Find where the given text appears and provide that cell's center as (X, Y) coordinate. 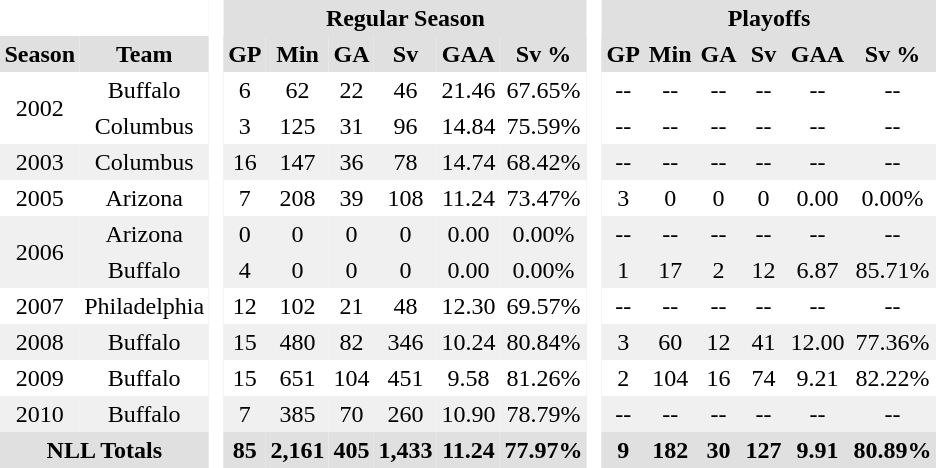
17 (670, 270)
21 (352, 306)
85 (245, 450)
182 (670, 450)
385 (298, 414)
346 (406, 342)
108 (406, 198)
4 (245, 270)
2005 (40, 198)
6 (245, 90)
14.74 (468, 162)
Season (40, 54)
2008 (40, 342)
81.26% (544, 378)
2003 (40, 162)
14.84 (468, 126)
Team (144, 54)
2,161 (298, 450)
62 (298, 90)
31 (352, 126)
Regular Season (406, 18)
74 (764, 378)
80.89% (892, 450)
80.84% (544, 342)
60 (670, 342)
NLL Totals (104, 450)
36 (352, 162)
22 (352, 90)
21.46 (468, 90)
9 (623, 450)
2006 (40, 252)
127 (764, 450)
102 (298, 306)
46 (406, 90)
2009 (40, 378)
9.58 (468, 378)
125 (298, 126)
2002 (40, 108)
451 (406, 378)
405 (352, 450)
82.22% (892, 378)
73.47% (544, 198)
41 (764, 342)
12.00 (818, 342)
48 (406, 306)
147 (298, 162)
10.24 (468, 342)
1,433 (406, 450)
Philadelphia (144, 306)
208 (298, 198)
1 (623, 270)
12.30 (468, 306)
96 (406, 126)
39 (352, 198)
Playoffs (769, 18)
78 (406, 162)
85.71% (892, 270)
651 (298, 378)
82 (352, 342)
77.97% (544, 450)
6.87 (818, 270)
30 (718, 450)
68.42% (544, 162)
69.57% (544, 306)
77.36% (892, 342)
78.79% (544, 414)
260 (406, 414)
67.65% (544, 90)
9.21 (818, 378)
9.91 (818, 450)
10.90 (468, 414)
2007 (40, 306)
480 (298, 342)
2010 (40, 414)
70 (352, 414)
75.59% (544, 126)
